Determine the (X, Y) coordinate at the center of the cell enclosing the given text.  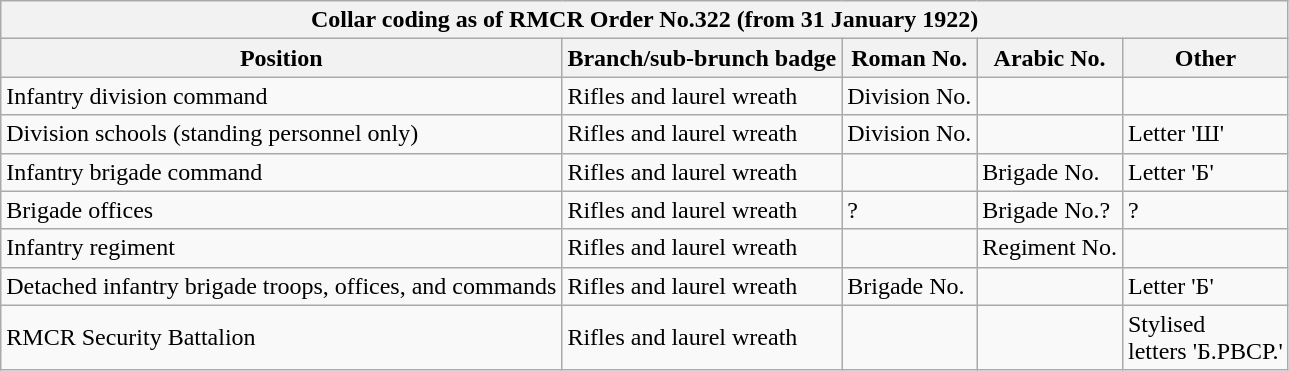
Detached infantry brigade troops, offices, and commands (282, 286)
RMCR Security Battalion (282, 338)
Arabic No. (1050, 58)
Stylisedletters 'Б.РВСР.' (1205, 338)
Other (1205, 58)
Infantry brigade command (282, 172)
Brigade No.? (1050, 210)
Collar coding as of RMCR Order No.322 (from 31 January 1922) (645, 20)
Infantry division command (282, 96)
Letter 'Ш' (1205, 134)
Branch/sub-brunch badge (702, 58)
Brigade offices (282, 210)
Regiment No. (1050, 248)
Infantry regiment (282, 248)
Roman No. (910, 58)
Position (282, 58)
Division schools (standing personnel only) (282, 134)
